Scan for the cell matching the given text and deliver its (X, Y) coordinate at center. 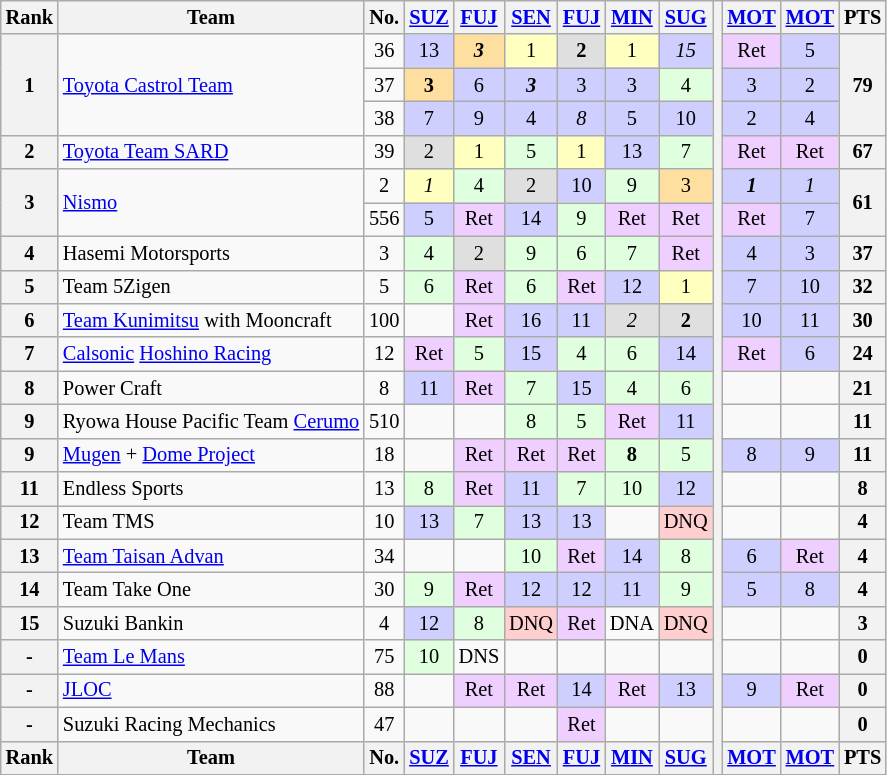
47 (384, 724)
Suzuki Bankin (211, 623)
Ryowa House Pacific Team Cerumo (211, 421)
18 (384, 455)
16 (531, 320)
79 (862, 84)
DNA (632, 623)
Toyota Team SARD (211, 152)
Hasemi Motorsports (211, 253)
61 (862, 202)
24 (862, 354)
34 (384, 556)
Power Craft (211, 388)
36 (384, 51)
32 (862, 287)
Suzuki Racing Mechanics (211, 724)
88 (384, 690)
Calsonic Hoshino Racing (211, 354)
Team 5Zigen (211, 287)
39 (384, 152)
556 (384, 219)
38 (384, 118)
Team TMS (211, 522)
Team Taisan Advan (211, 556)
DNS (479, 657)
Nismo (211, 202)
Team Kunimitsu with Mooncraft (211, 320)
75 (384, 657)
Team Le Mans (211, 657)
JLOC (211, 690)
Team Take One (211, 589)
100 (384, 320)
67 (862, 152)
Toyota Castrol Team (211, 84)
Mugen + Dome Project (211, 455)
21 (862, 388)
Endless Sports (211, 489)
510 (384, 421)
